Detect which cell encompasses the target text, then output its [X, Y] center coordinate. 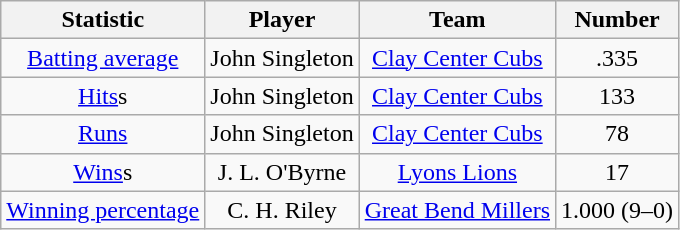
Batting average [103, 58]
Hitss [103, 96]
C. H. Riley [282, 210]
Team [457, 20]
Statistic [103, 20]
1.000 (9–0) [618, 210]
J. L. O'Byrne [282, 172]
.335 [618, 58]
Player [282, 20]
Great Bend Millers [457, 210]
133 [618, 96]
Runs [103, 134]
Winss [103, 172]
Winning percentage [103, 210]
Number [618, 20]
Lyons Lions [457, 172]
17 [618, 172]
78 [618, 134]
